For the text-containing cell, return its midpoint in [X, Y] coordinate format. 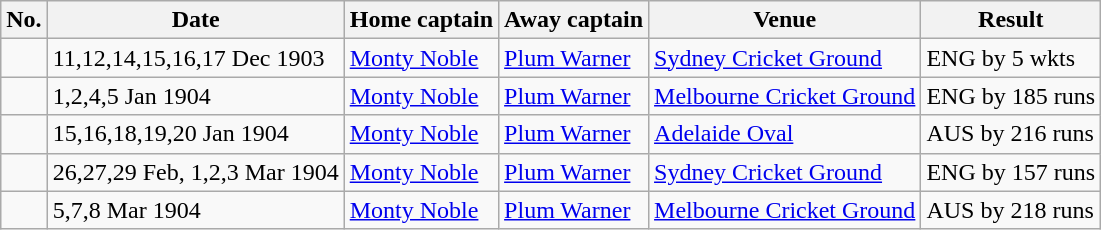
11,12,14,15,16,17 Dec 1903 [196, 58]
ENG by 185 runs [1011, 96]
Away captain [574, 20]
ENG by 157 runs [1011, 172]
Venue [785, 20]
26,27,29 Feb, 1,2,3 Mar 1904 [196, 172]
5,7,8 Mar 1904 [196, 210]
No. [24, 20]
Result [1011, 20]
Date [196, 20]
15,16,18,19,20 Jan 1904 [196, 134]
ENG by 5 wkts [1011, 58]
AUS by 216 runs [1011, 134]
Home captain [421, 20]
1,2,4,5 Jan 1904 [196, 96]
Adelaide Oval [785, 134]
AUS by 218 runs [1011, 210]
